Return the (X, Y) coordinate for the center point of the cell that contains the specified text.  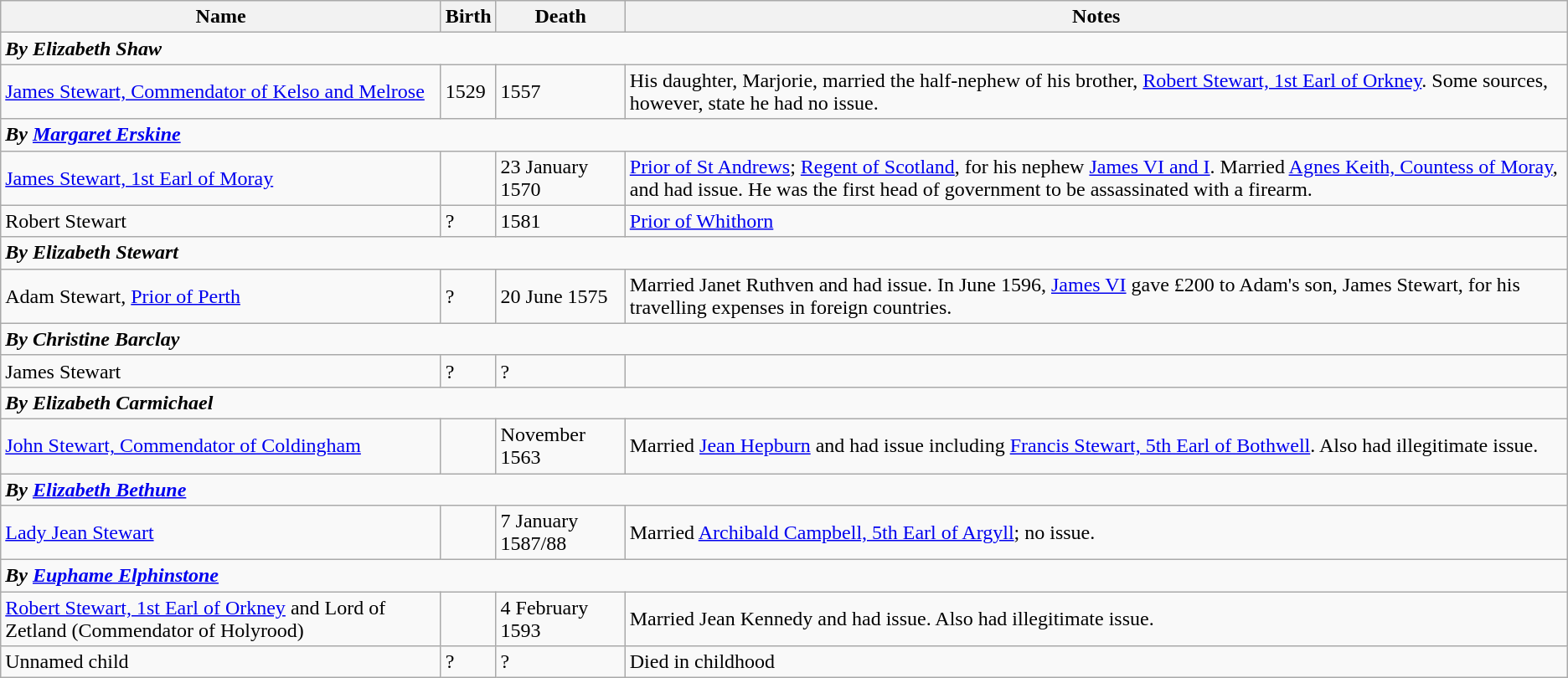
By Elizabeth Bethune (784, 490)
Lady Jean Stewart (221, 532)
James Stewart, Commendator of Kelso and Melrose (221, 92)
Adam Stewart, Prior of Perth (221, 296)
John Stewart, Commendator of Coldingham (221, 445)
20 June 1575 (560, 296)
By Elizabeth Carmichael (784, 403)
November 1563 (560, 445)
Died in childhood (1096, 662)
4 February 1593 (560, 619)
James Stewart, 1st Earl of Moray (221, 177)
Birth (468, 17)
23 January 1570 (560, 177)
Robert Stewart, 1st Earl of Orkney and Lord of Zetland (Commendator of Holyrood) (221, 619)
1557 (560, 92)
Robert Stewart (221, 221)
Married Jean Hepburn and had issue including Francis Stewart, 5th Earl of Bothwell. Also had illegitimate issue. (1096, 445)
7 January 1587/88 (560, 532)
Married Archibald Campbell, 5th Earl of Argyll; no issue. (1096, 532)
1529 (468, 92)
Married Jean Kennedy and had issue. Also had illegitimate issue. (1096, 619)
Married Janet Ruthven and had issue. In June 1596, James VI gave £200 to Adam's son, James Stewart, for his travelling expenses in foreign countries. (1096, 296)
By Margaret Erskine (784, 135)
By Christine Barclay (784, 339)
Notes (1096, 17)
Unnamed child (221, 662)
Death (560, 17)
Name (221, 17)
By Elizabeth Shaw (784, 49)
By Elizabeth Stewart (784, 253)
By Euphame Elphinstone (784, 576)
Prior of Whithorn (1096, 221)
His daughter, Marjorie, married the half-nephew of his brother, Robert Stewart, 1st Earl of Orkney. Some sources, however, state he had no issue. (1096, 92)
James Stewart (221, 371)
1581 (560, 221)
